Output the [X, Y] coordinate of the center of the cell containing the given text.  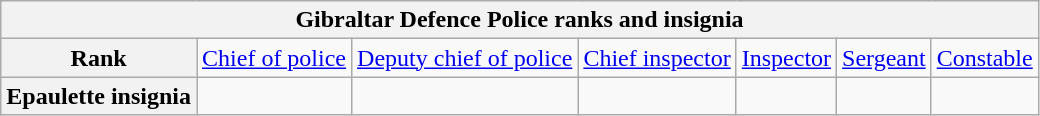
Rank [99, 58]
Inspector [786, 58]
Chief inspector [657, 58]
Chief of police [274, 58]
Deputy chief of police [465, 58]
Gibraltar Defence Police ranks and insignia [520, 20]
Sergeant [884, 58]
Constable [984, 58]
Epaulette insignia [99, 96]
